Search for the cell housing the specified text and yield its (X, Y) center coordinate. 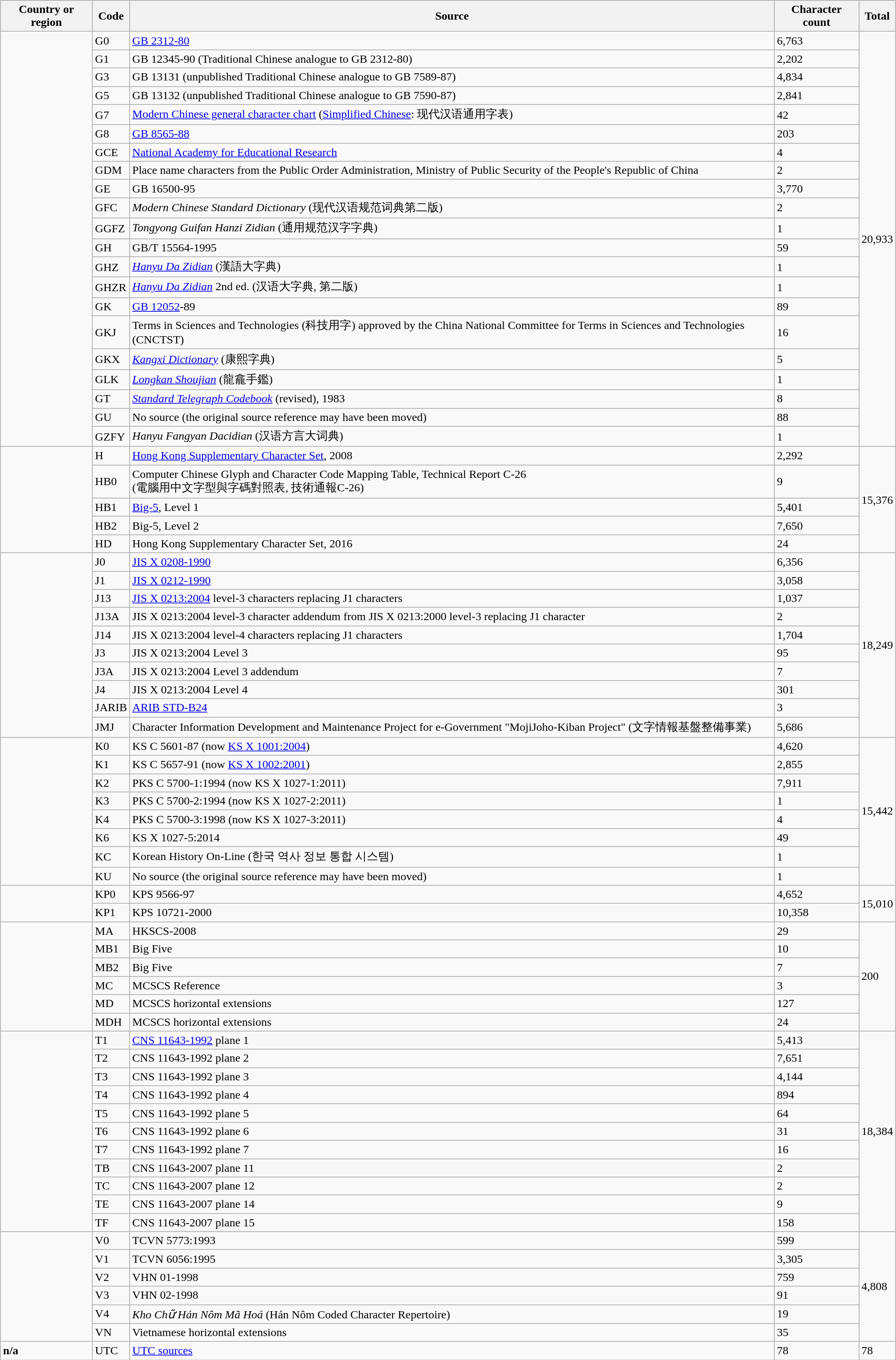
GB/T 15564-1995 (452, 248)
CNS 11643-2007 plane 12 (452, 1186)
G7 (111, 115)
JIS X 0213:2004 level-4 characters replacing J1 characters (452, 635)
JMJ (111, 727)
GB 13131 (unpublished Traditional Chinese analogue to GB 7589-87) (452, 77)
JIS X 0213:2004 Level 4 (452, 690)
GKJ (111, 332)
TF (111, 1223)
JIS X 0208-1990 (452, 562)
CNS 11643-1992 plane 7 (452, 1149)
5,401 (817, 507)
Character count (817, 16)
Hanyu Fangyan Dacidian (汉语方言大词典) (452, 437)
TB (111, 1168)
MCSCS Reference (452, 986)
MC (111, 986)
Source (452, 16)
89 (817, 306)
MDH (111, 1022)
158 (817, 1223)
UTC sources (452, 1351)
Modern Chinese Standard Dictionary (现代汉语规范词典第二版) (452, 208)
GB 16500-95 (452, 189)
PKS C 5700-1:1994 (now KS X 1027-1:2011) (452, 783)
1,704 (817, 635)
15,442 (877, 811)
V1 (111, 1259)
KS X 1027-5:2014 (452, 838)
88 (817, 417)
29 (817, 931)
KP1 (111, 913)
T2 (111, 1058)
T1 (111, 1040)
5 (817, 359)
GFC (111, 208)
7,651 (817, 1058)
TCVN 6056:1995 (452, 1259)
JIS X 0213:2004 level-3 characters replacing J1 characters (452, 599)
Tongyong Guifan Hanzi Zidian (通用规范汉字字典) (452, 228)
CNS 11643-2007 plane 11 (452, 1168)
GCE (111, 152)
Hanyu Da Zidian 2nd ed. (汉语大字典, 第二版) (452, 287)
CNS 11643-2007 plane 15 (452, 1223)
V3 (111, 1295)
KS C 5657-91 (now KS X 1002:2001) (452, 765)
JARIB (111, 708)
2,202 (817, 59)
19 (817, 1314)
8 (817, 399)
2,841 (817, 95)
V4 (111, 1314)
TC (111, 1186)
Country or region (46, 16)
K0 (111, 747)
PKS C 5700-3:1998 (now KS X 1027-3:2011) (452, 819)
Code (111, 16)
10 (817, 949)
G0 (111, 41)
4,652 (817, 895)
4,834 (817, 77)
10,358 (817, 913)
T7 (111, 1149)
T3 (111, 1077)
Korean History On-Line (한국 역사 정보 통합 시스템) (452, 857)
Kangxi Dictionary (康熙字典) (452, 359)
Vietnamese horizontal extensions (452, 1333)
JIS X 0213:2004 level-3 character addendum from JIS X 0213:2000 level-3 replacing J1 character (452, 617)
3,058 (817, 580)
VHN 02-1998 (452, 1295)
J1 (111, 580)
H (111, 456)
CNS 11643-2007 plane 14 (452, 1204)
Place name characters from the Public Order Administration, Ministry of Public Security of the People's Republic of China (452, 170)
Kho Chữ Hán Nôm Mã Hoá (Hán Nôm Coded Character Repertoire) (452, 1314)
TCVN 5773:1993 (452, 1241)
18,249 (877, 645)
J4 (111, 690)
GB 12052-89 (452, 306)
PKS C 5700-2:1994 (now KS X 1027-2:2011) (452, 801)
GE (111, 189)
GB 12345-90 (Traditional Chinese analogue to GB 2312-80) (452, 59)
J14 (111, 635)
4,620 (817, 747)
GB 8565-88 (452, 134)
Computer Chinese Glyph and Character Code Mapping Table, Technical Report C-26 (電腦用中文字型與字碼對照表, 技術通報C-26) (452, 482)
35 (817, 1333)
KS C 5601-87 (now KS X 1001:2004) (452, 747)
4,808 (877, 1287)
301 (817, 690)
MA (111, 931)
G8 (111, 134)
Standard Telegraph Codebook (revised), 1983 (452, 399)
KPS 10721-2000 (452, 913)
KU (111, 876)
6,763 (817, 41)
VN (111, 1333)
HD (111, 544)
127 (817, 1004)
2,292 (817, 456)
KP0 (111, 895)
GLK (111, 379)
Big-5, Level 1 (452, 507)
5,686 (817, 727)
ARIB STD-B24 (452, 708)
GKX (111, 359)
JIS X 0212-1990 (452, 580)
HB2 (111, 525)
6,356 (817, 562)
3,305 (817, 1259)
KC (111, 857)
GK (111, 306)
Total (877, 16)
HB0 (111, 482)
G1 (111, 59)
VHN 01-1998 (452, 1277)
GB 13132 (unpublished Traditional Chinese analogue to GB 7590-87) (452, 95)
TE (111, 1204)
J13A (111, 617)
CNS 11643-1992 plane 5 (452, 1113)
3,770 (817, 189)
T6 (111, 1131)
64 (817, 1113)
J3A (111, 671)
Big-5, Level 2 (452, 525)
GB 2312-80 (452, 41)
T4 (111, 1095)
2,855 (817, 765)
JIS X 0213:2004 Level 3 (452, 653)
T5 (111, 1113)
K3 (111, 801)
Terms in Sciences and Technologies (科技用字) approved by the China National Committee for Terms in Sciences and Technologies (CNCTST) (452, 332)
G3 (111, 77)
MB2 (111, 967)
JIS X 0213:2004 Level 3 addendum (452, 671)
1,037 (817, 599)
GH (111, 248)
V2 (111, 1277)
894 (817, 1095)
GGFZ (111, 228)
GHZ (111, 267)
59 (817, 248)
15,376 (877, 500)
15,010 (877, 904)
UTC (111, 1351)
18,384 (877, 1131)
J0 (111, 562)
5,413 (817, 1040)
J13 (111, 599)
Hong Kong Supplementary Character Set, 2008 (452, 456)
Hanyu Da Zidian (漢語大字典) (452, 267)
K6 (111, 838)
KPS 9566-97 (452, 895)
GZFY (111, 437)
CNS 11643-1992 plane 2 (452, 1058)
Longkan Shoujian (龍龕手鑑) (452, 379)
759 (817, 1277)
G5 (111, 95)
GU (111, 417)
HKSCS-2008 (452, 931)
CNS 11643-1992 plane 1 (452, 1040)
20,933 (877, 239)
7,911 (817, 783)
95 (817, 653)
203 (817, 134)
31 (817, 1131)
National Academy for Educational Research (452, 152)
599 (817, 1241)
V0 (111, 1241)
Character Information Development and Maintenance Project for e-Government "MojiJoho-Kiban Project" (文字情報基盤整備事業) (452, 727)
49 (817, 838)
K1 (111, 765)
MB1 (111, 949)
4,144 (817, 1077)
K2 (111, 783)
GHZR (111, 287)
GDM (111, 170)
42 (817, 115)
Modern Chinese general character chart (Simplified Chinese: 现代汉语通用字表) (452, 115)
n/a (46, 1351)
CNS 11643-1992 plane 6 (452, 1131)
HB1 (111, 507)
MD (111, 1004)
91 (817, 1295)
J3 (111, 653)
Hong Kong Supplementary Character Set, 2016 (452, 544)
GT (111, 399)
CNS 11643-1992 plane 4 (452, 1095)
200 (877, 976)
7,650 (817, 525)
CNS 11643-1992 plane 3 (452, 1077)
K4 (111, 819)
